Identify which cell holds the provided text, then report its [x, y] central coordinate. 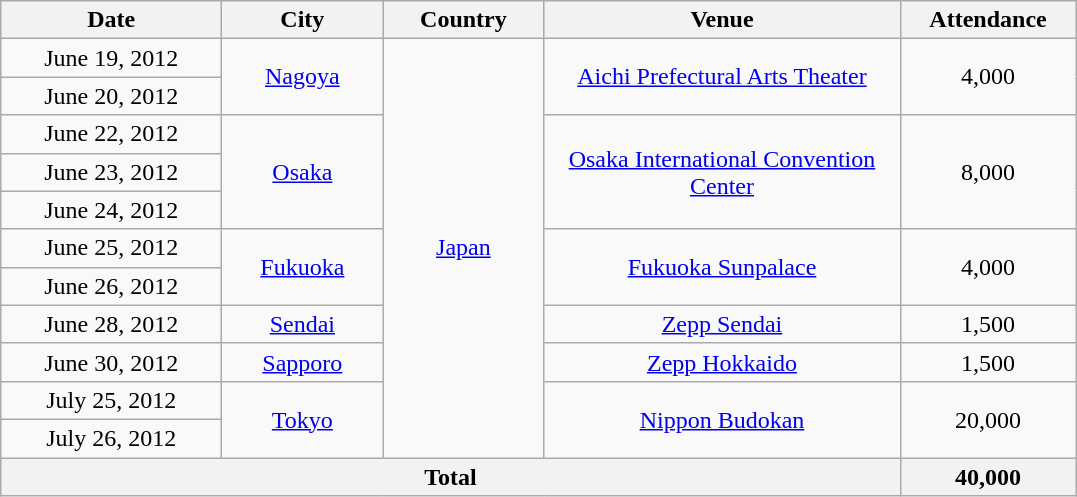
June 30, 2012 [112, 362]
Sapporo [302, 362]
Zepp Hokkaido [722, 362]
July 25, 2012 [112, 400]
Nagoya [302, 77]
June 28, 2012 [112, 324]
Fukuoka [302, 267]
Osaka International Convention Center [722, 172]
July 26, 2012 [112, 438]
June 19, 2012 [112, 58]
Venue [722, 20]
Date [112, 20]
Attendance [988, 20]
Tokyo [302, 419]
June 22, 2012 [112, 134]
8,000 [988, 172]
Japan [464, 248]
Sendai [302, 324]
Zepp Sendai [722, 324]
Fukuoka Sunpalace [722, 267]
Aichi Prefectural Arts Theater [722, 77]
Total [450, 477]
June 20, 2012 [112, 96]
Osaka [302, 172]
June 24, 2012 [112, 210]
June 23, 2012 [112, 172]
Country [464, 20]
City [302, 20]
20,000 [988, 419]
June 26, 2012 [112, 286]
40,000 [988, 477]
June 25, 2012 [112, 248]
Nippon Budokan [722, 419]
